Pinpoint the cell where the given text exists, returning its [x, y] midpoint coordinate. 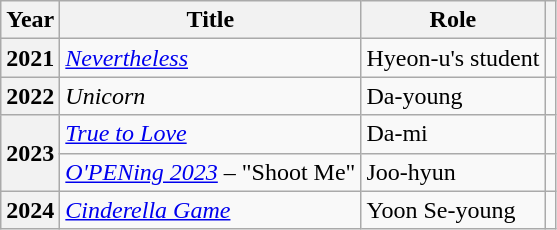
2024 [30, 210]
Da-young [453, 96]
Hyeon-u's student [453, 58]
Cinderella Game [210, 210]
2021 [30, 58]
True to Love [210, 134]
Yoon Se-young [453, 210]
2023 [30, 153]
Joo-hyun [453, 172]
2022 [30, 96]
O'PENing 2023 – "Shoot Me" [210, 172]
Year [30, 20]
Da-mi [453, 134]
Unicorn [210, 96]
Nevertheless [210, 58]
Title [210, 20]
Role [453, 20]
